Provide the (X, Y) coordinate of the cell's center where the given text is located.  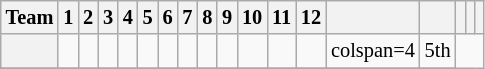
colspan=4 (373, 51)
11 (282, 17)
5th (438, 51)
9 (227, 17)
5 (148, 17)
6 (168, 17)
7 (187, 17)
2 (88, 17)
8 (207, 17)
10 (252, 17)
3 (108, 17)
4 (128, 17)
Team (30, 17)
1 (68, 17)
12 (311, 17)
